Capture the cell that displays the provided text and extract its (X, Y) central coordinate. 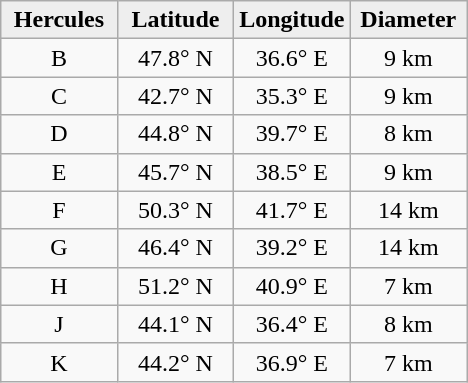
44.1° N (175, 324)
36.6° E (292, 58)
36.9° E (292, 362)
42.7° N (175, 96)
50.3° N (175, 210)
47.8° N (175, 58)
51.2° N (175, 286)
45.7° N (175, 172)
Diameter (408, 20)
Longitude (292, 20)
B (59, 58)
G (59, 248)
39.7° E (292, 134)
38.5° E (292, 172)
H (59, 286)
E (59, 172)
Hercules (59, 20)
44.8° N (175, 134)
J (59, 324)
35.3° E (292, 96)
46.4° N (175, 248)
F (59, 210)
44.2° N (175, 362)
D (59, 134)
40.9° E (292, 286)
C (59, 96)
36.4° E (292, 324)
K (59, 362)
41.7° E (292, 210)
Latitude (175, 20)
39.2° E (292, 248)
